Capture the cell that displays the provided text and extract its [x, y] central coordinate. 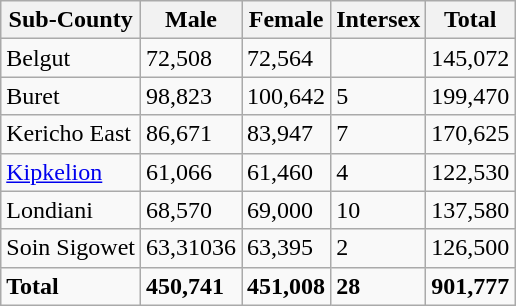
63,31036 [192, 248]
451,008 [286, 286]
7 [378, 134]
72,508 [192, 58]
63,395 [286, 248]
61,066 [192, 172]
Male [192, 20]
Londiani [71, 210]
100,642 [286, 96]
122,530 [470, 172]
98,823 [192, 96]
4 [378, 172]
72,564 [286, 58]
Sub-County [71, 20]
83,947 [286, 134]
69,000 [286, 210]
Intersex [378, 20]
2 [378, 248]
5 [378, 96]
450,741 [192, 286]
Belgut [71, 58]
145,072 [470, 58]
Buret [71, 96]
199,470 [470, 96]
86,671 [192, 134]
Kipkelion [71, 172]
68,570 [192, 210]
10 [378, 210]
901,777 [470, 286]
170,625 [470, 134]
28 [378, 286]
Female [286, 20]
Kericho East [71, 134]
Soin Sigowet [71, 248]
61,460 [286, 172]
126,500 [470, 248]
137,580 [470, 210]
